Search for the cell housing the specified text and yield its [X, Y] center coordinate. 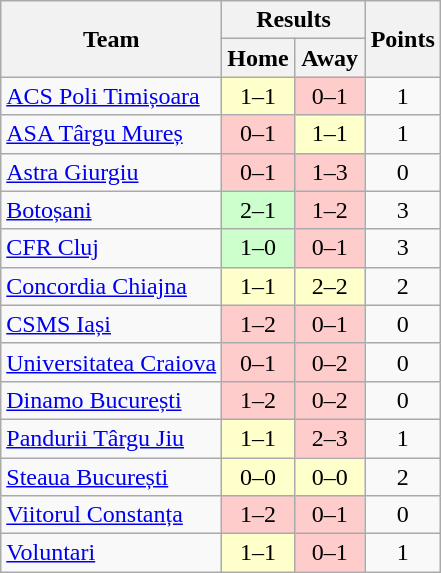
Steaua București [112, 477]
Astra Giurgiu [112, 172]
Home [258, 58]
Universitatea Craiova [112, 362]
1–0 [258, 248]
Away [330, 58]
2–1 [258, 210]
Botoșani [112, 210]
Viitorul Constanța [112, 515]
Points [402, 39]
Pandurii Târgu Jiu [112, 438]
ACS Poli Timișoara [112, 96]
Dinamo București [112, 400]
ASA Târgu Mureș [112, 134]
Voluntari [112, 553]
Concordia Chiajna [112, 286]
Results [294, 20]
CFR Cluj [112, 248]
Team [112, 39]
2–3 [330, 438]
CSMS Iași [112, 324]
1–3 [330, 172]
2–2 [330, 286]
